Identify which cell holds the provided text, then report its [X, Y] central coordinate. 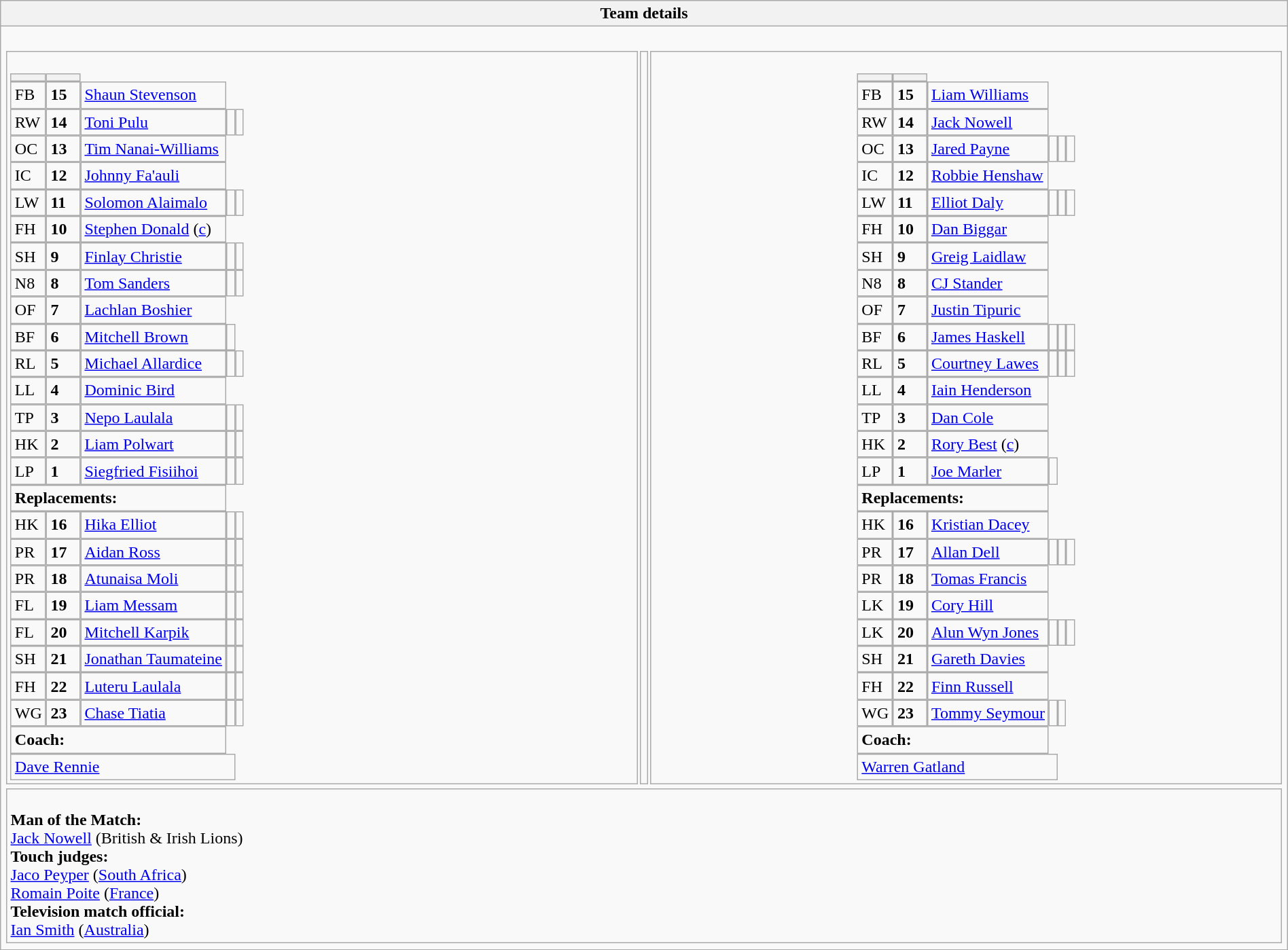
Dominic Bird [154, 390]
Greig Laidlaw [988, 257]
Chase Tiatia [154, 713]
Liam Polwart [154, 444]
Liam Messam [154, 606]
Tommy Seymour [988, 713]
Atunaisa Moli [154, 579]
James Haskell [988, 337]
Cory Hill [988, 606]
Luteru Laulala [154, 687]
Mitchell Brown [154, 337]
Team details [644, 14]
Johnny Fa'auli [154, 176]
Robbie Henshaw [988, 176]
Jonathan Taumateine [154, 659]
Siegfried Fisiihoi [154, 471]
Lachlan Boshier [154, 310]
Finlay Christie [154, 257]
Aidan Ross [154, 552]
Tom Sanders [154, 283]
Dan Cole [988, 418]
Elliot Daly [988, 202]
Jack Nowell [988, 122]
Hika Elliot [154, 525]
Jared Payne [988, 149]
Stephen Donald (c) [154, 230]
Courtney Lawes [988, 364]
Alun Wyn Jones [988, 632]
Rory Best (c) [988, 444]
Kristian Dacey [988, 525]
Nepo Laulala [154, 418]
Gareth Davies [988, 659]
Tomas Francis [988, 579]
Dan Biggar [988, 230]
Mitchell Karpik [154, 632]
Tim Nanai-Williams [154, 149]
Allan Dell [988, 552]
Shaun Stevenson [154, 95]
Finn Russell [988, 687]
Joe Marler [988, 471]
Solomon Alaimalo [154, 202]
Michael Allardice [154, 364]
Warren Gatland [958, 767]
Toni Pulu [154, 122]
Liam Williams [988, 95]
Iain Henderson [988, 390]
Justin Tipuric [988, 310]
CJ Stander [988, 283]
Dave Rennie [123, 767]
